Locate the cell with the specified text and output its [x, y] center coordinate. 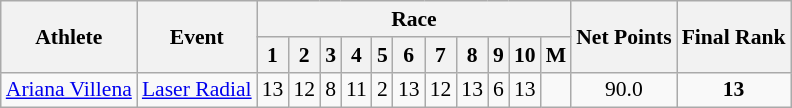
9 [498, 55]
Event [197, 36]
Final Rank [734, 36]
M [556, 55]
7 [441, 55]
3 [330, 55]
1 [273, 55]
4 [356, 55]
Laser Radial [197, 90]
Athlete [69, 36]
11 [356, 90]
90.0 [624, 90]
Ariana Villena [69, 90]
5 [382, 55]
Race [414, 19]
10 [525, 55]
Net Points [624, 36]
